Return [x, y] of the center of cell containing provided text 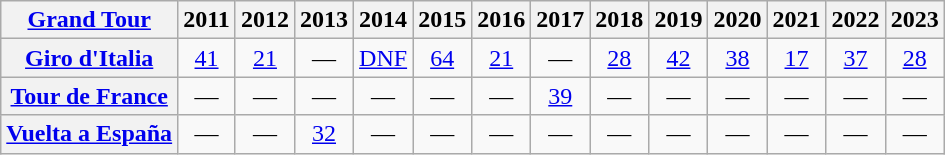
Giro d'Italia [90, 58]
2023 [914, 20]
2017 [560, 20]
17 [796, 58]
2022 [856, 20]
2020 [738, 20]
41 [207, 58]
32 [324, 134]
2021 [796, 20]
39 [560, 96]
2019 [678, 20]
Tour de France [90, 96]
2013 [324, 20]
2018 [620, 20]
2015 [442, 20]
Grand Tour [90, 20]
Vuelta a España [90, 134]
DNF [384, 58]
37 [856, 58]
2016 [502, 20]
2012 [264, 20]
2011 [207, 20]
42 [678, 58]
38 [738, 58]
64 [442, 58]
2014 [384, 20]
